Return the [X, Y] coordinate for the center point of the cell that contains the specified text.  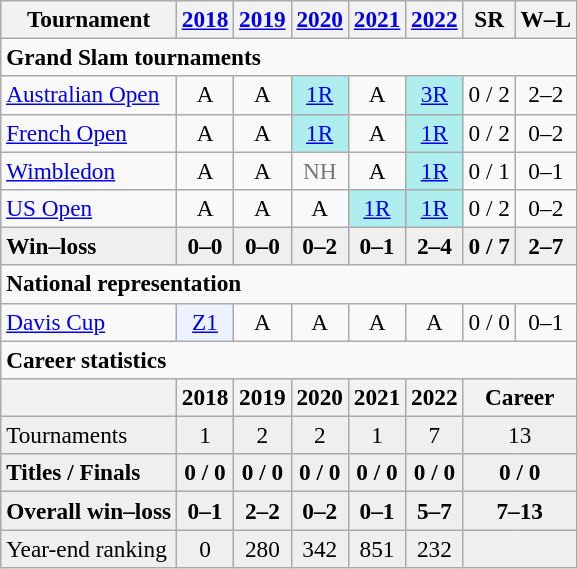
0 / 7 [489, 246]
3R [434, 95]
NH [320, 170]
0 / 1 [489, 170]
0 [204, 548]
7–13 [520, 510]
Year-end ranking [89, 548]
Titles / Finals [89, 473]
232 [434, 548]
2–4 [434, 246]
342 [320, 548]
Z1 [204, 322]
Australian Open [89, 95]
US Open [89, 208]
French Open [89, 133]
280 [262, 548]
851 [376, 548]
2–7 [546, 246]
Win–loss [89, 246]
W–L [546, 19]
Grand Slam tournaments [289, 57]
National representation [289, 284]
13 [520, 435]
Wimbledon [89, 170]
5–7 [434, 510]
SR [489, 19]
Tournament [89, 19]
7 [434, 435]
Career [520, 397]
Davis Cup [89, 322]
Career statistics [289, 359]
Overall win–loss [89, 510]
Tournaments [89, 435]
